Scan for the cell matching the given text and deliver its (x, y) coordinate at center. 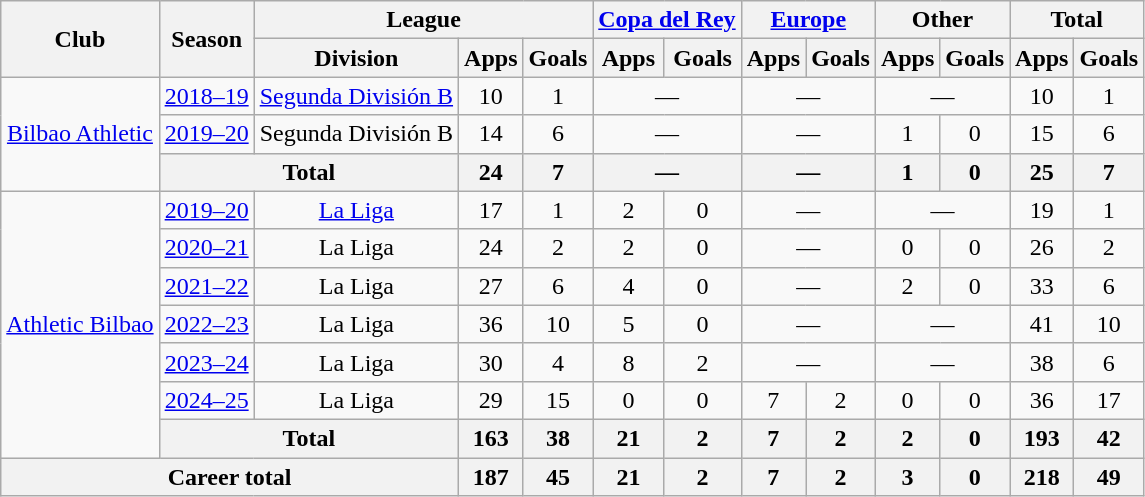
2020–21 (206, 248)
163 (491, 438)
2022–23 (206, 324)
3 (907, 477)
14 (491, 134)
187 (491, 477)
33 (1042, 286)
2024–25 (206, 400)
Division (356, 58)
30 (491, 362)
Season (206, 39)
Career total (230, 477)
Athletic Bilbao (80, 324)
League (424, 20)
Europe (808, 20)
Bilbao Athletic (80, 134)
218 (1042, 477)
8 (628, 362)
26 (1042, 248)
27 (491, 286)
5 (628, 324)
2021–22 (206, 286)
45 (558, 477)
Club (80, 39)
2023–24 (206, 362)
25 (1042, 172)
29 (491, 400)
Other (942, 20)
Copa del Rey (667, 20)
19 (1042, 210)
42 (1109, 438)
2018–19 (206, 96)
193 (1042, 438)
49 (1109, 477)
41 (1042, 324)
